Return [x, y] of the center of cell containing provided text 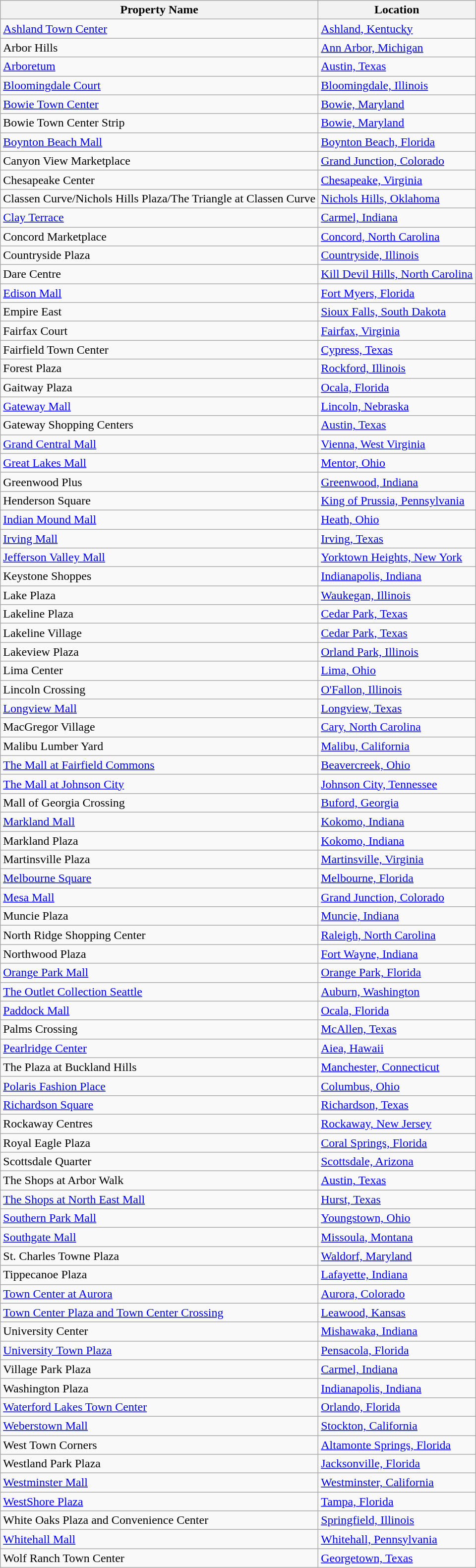
Edison Mall [160, 293]
Northwood Plaza [160, 954]
Waterford Lakes Town Center [160, 1407]
Southgate Mall [160, 1237]
Irving Mall [160, 538]
Georgetown, Texas [397, 1558]
The Outlet Collection Seattle [160, 992]
Palms Crossing [160, 1029]
Westland Park Plaza [160, 1464]
Location [397, 10]
McAllen, Texas [397, 1029]
The Mall at Johnson City [160, 784]
Ann Arbor, Michigan [397, 48]
Ashland Town Center [160, 29]
Scottsdale Quarter [160, 1162]
Mishawaka, Indiana [397, 1331]
Westminster, California [397, 1483]
Fairfax Court [160, 331]
Classen Curve/Nichols Hills Plaza/The Triangle at Classen Curve [160, 198]
Chesapeake, Virginia [397, 180]
Mentor, Ohio [397, 463]
Leawood, Kansas [397, 1313]
Bloomingdale, Illinois [397, 85]
Henderson Square [160, 501]
Ashland, Kentucky [397, 29]
Longview Mall [160, 708]
Lincoln Crossing [160, 690]
Kill Devil Hills, North Carolina [397, 274]
Great Lakes Mall [160, 463]
Indian Mound Mall [160, 519]
Jefferson Valley Mall [160, 558]
Lakeline Village [160, 633]
O'Fallon, Illinois [397, 690]
Rockaway, New Jersey [397, 1124]
Youngstown, Ohio [397, 1218]
Town Center Plaza and Town Center Crossing [160, 1313]
WestShore Plaza [160, 1502]
The Plaza at Buckland Hills [160, 1067]
White Oaks Plaza and Convenience Center [160, 1520]
Martinsville, Virginia [397, 860]
Concord Marketplace [160, 237]
Longview, Texas [397, 708]
Property Name [160, 10]
Whitehall Mall [160, 1539]
Bloomingdale Court [160, 85]
Markland Mall [160, 821]
Coral Springs, Florida [397, 1142]
Pensacola, Florida [397, 1350]
Canyon View Marketplace [160, 161]
Markland Plaza [160, 841]
Bowie Town Center Strip [160, 123]
Lakeline Plaza [160, 614]
North Ridge Shopping Center [160, 935]
King of Prussia, Pennsylvania [397, 501]
Scottsdale, Arizona [397, 1162]
Rockford, Illinois [397, 369]
Forest Plaza [160, 369]
Wolf Ranch Town Center [160, 1558]
Polaris Fashion Place [160, 1086]
Aiea, Hawaii [397, 1048]
Washington Plaza [160, 1388]
Richardson, Texas [397, 1105]
Westminster Mall [160, 1483]
Heath, Ohio [397, 519]
Aurora, Colorado [397, 1294]
Southern Park Mall [160, 1218]
West Town Corners [160, 1445]
Melbourne Square [160, 878]
Melbourne, Florida [397, 878]
Fort Wayne, Indiana [397, 954]
Gateway Mall [160, 406]
Weberstown Mall [160, 1426]
Clay Terrace [160, 217]
Mesa Mall [160, 897]
St. Charles Towne Plaza [160, 1256]
The Shops at North East Mall [160, 1199]
Royal Eagle Plaza [160, 1142]
Empire East [160, 312]
Malibu Lumber Yard [160, 746]
Columbus, Ohio [397, 1086]
Lima, Ohio [397, 671]
Jacksonville, Florida [397, 1464]
Orange Park, Florida [397, 973]
Gaitway Plaza [160, 387]
Manchester, Connecticut [397, 1067]
Dare Centre [160, 274]
Malibu, California [397, 746]
Fort Myers, Florida [397, 293]
Pearlridge Center [160, 1048]
Lake Plaza [160, 595]
Orange Park Mall [160, 973]
Cypress, Texas [397, 350]
Chesapeake Center [160, 180]
Arbor Hills [160, 48]
Arboretum [160, 66]
Greenwood Plus [160, 482]
Gateway Shopping Centers [160, 425]
Village Park Plaza [160, 1369]
Cary, North Carolina [397, 727]
The Mall at Fairfield Commons [160, 765]
University Town Plaza [160, 1350]
Sioux Falls, South Dakota [397, 312]
Muncie Plaza [160, 916]
Raleigh, North Carolina [397, 935]
Springfield, Illinois [397, 1520]
Town Center at Aurora [160, 1294]
Countryside Plaza [160, 255]
Bowie Town Center [160, 104]
Tippecanoe Plaza [160, 1275]
Greenwood, Indiana [397, 482]
Auburn, Washington [397, 992]
Irving, Texas [397, 538]
Fairfield Town Center [160, 350]
Orland Park, Illinois [397, 652]
Mall of Georgia Crossing [160, 803]
Lakeview Plaza [160, 652]
Stockton, California [397, 1426]
Yorktown Heights, New York [397, 558]
Missoula, Montana [397, 1237]
Fairfax, Virginia [397, 331]
Keystone Shoppes [160, 576]
Buford, Georgia [397, 803]
Lincoln, Nebraska [397, 406]
University Center [160, 1331]
Lafayette, Indiana [397, 1275]
Muncie, Indiana [397, 916]
Waldorf, Maryland [397, 1256]
Boynton Beach Mall [160, 142]
Whitehall, Pennsylvania [397, 1539]
Rockaway Centres [160, 1124]
Waukegan, Illinois [397, 595]
Lima Center [160, 671]
Paddock Mall [160, 1010]
The Shops at Arbor Walk [160, 1181]
Altamonte Springs, Florida [397, 1445]
Martinsville Plaza [160, 860]
Johnson City, Tennessee [397, 784]
Nichols Hills, Oklahoma [397, 198]
Beavercreek, Ohio [397, 765]
Boynton Beach, Florida [397, 142]
Countryside, Illinois [397, 255]
Orlando, Florida [397, 1407]
Hurst, Texas [397, 1199]
Concord, North Carolina [397, 237]
Richardson Square [160, 1105]
Grand Central Mall [160, 444]
Vienna, West Virginia [397, 444]
MacGregor Village [160, 727]
Tampa, Florida [397, 1502]
